Return (X, Y) of the center of cell containing provided text 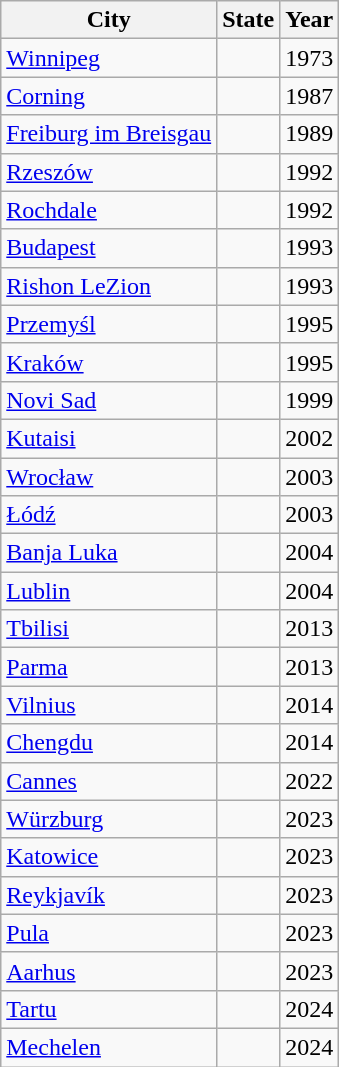
Novi Sad (109, 400)
Rochdale (109, 210)
Freiburg im Breisgau (109, 134)
Aarhus (109, 971)
Pula (109, 933)
Rzeszów (109, 172)
Budapest (109, 248)
1973 (310, 58)
Tartu (109, 1009)
Katowice (109, 857)
2022 (310, 781)
State (248, 20)
Kutaisi (109, 438)
City (109, 20)
Lublin (109, 591)
Würzburg (109, 819)
Reykjavík (109, 895)
1999 (310, 400)
Banja Luka (109, 553)
1987 (310, 96)
Vilnius (109, 705)
Przemyśl (109, 324)
Rishon LeZion (109, 286)
Mechelen (109, 1047)
Cannes (109, 781)
Winnipeg (109, 58)
Parma (109, 667)
Corning (109, 96)
Wrocław (109, 477)
Kraków (109, 362)
Łódź (109, 515)
2002 (310, 438)
Tbilisi (109, 629)
Year (310, 20)
1989 (310, 134)
Chengdu (109, 743)
